Identify which cell holds the provided text, then report its [X, Y] central coordinate. 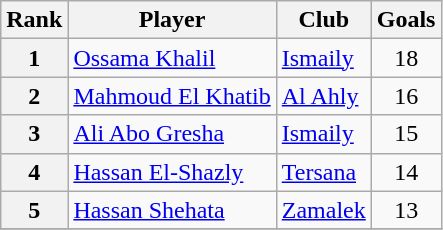
Hassan Shehata [172, 210]
18 [406, 58]
3 [34, 134]
Ossama Khalil [172, 58]
Mahmoud El Khatib [172, 96]
Player [172, 20]
2 [34, 96]
Club [324, 20]
5 [34, 210]
14 [406, 172]
13 [406, 210]
Ali Abo Gresha [172, 134]
Zamalek [324, 210]
Goals [406, 20]
Al Ahly [324, 96]
Hassan El-Shazly [172, 172]
Tersana [324, 172]
4 [34, 172]
Rank [34, 20]
16 [406, 96]
1 [34, 58]
15 [406, 134]
